Return the (X, Y) coordinate for the center point of the cell that contains the specified text.  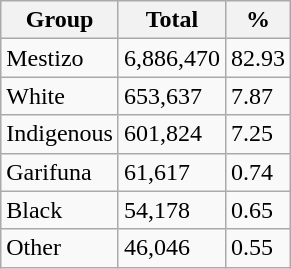
46,046 (172, 248)
Total (172, 20)
653,637 (172, 96)
61,617 (172, 172)
Group (60, 20)
82.93 (258, 58)
54,178 (172, 210)
Indigenous (60, 134)
7.87 (258, 96)
601,824 (172, 134)
Black (60, 210)
Garifuna (60, 172)
6,886,470 (172, 58)
0.65 (258, 210)
7.25 (258, 134)
0.74 (258, 172)
0.55 (258, 248)
White (60, 96)
% (258, 20)
Other (60, 248)
Mestizo (60, 58)
